Provide the [X, Y] coordinate of the cell's center where the given text is located.  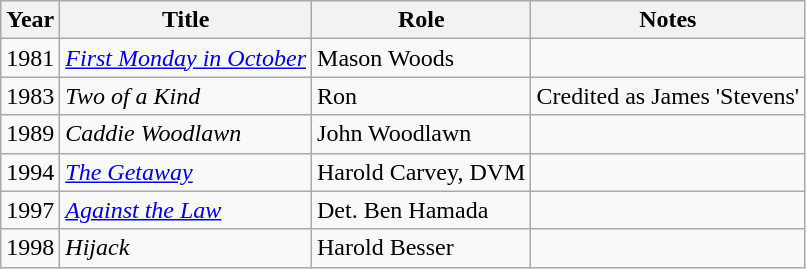
1994 [30, 172]
Against the Law [186, 210]
The Getaway [186, 172]
1981 [30, 58]
Mason Woods [422, 58]
Two of a Kind [186, 96]
Credited as James 'Stevens' [668, 96]
1997 [30, 210]
1989 [30, 134]
Harold Besser [422, 248]
1998 [30, 248]
John Woodlawn [422, 134]
Caddie Woodlawn [186, 134]
Harold Carvey, DVM [422, 172]
Hijack [186, 248]
Year [30, 20]
Det. Ben Hamada [422, 210]
Title [186, 20]
First Monday in October [186, 58]
Ron [422, 96]
Notes [668, 20]
1983 [30, 96]
Role [422, 20]
